Search for the cell housing the specified text and yield its (X, Y) center coordinate. 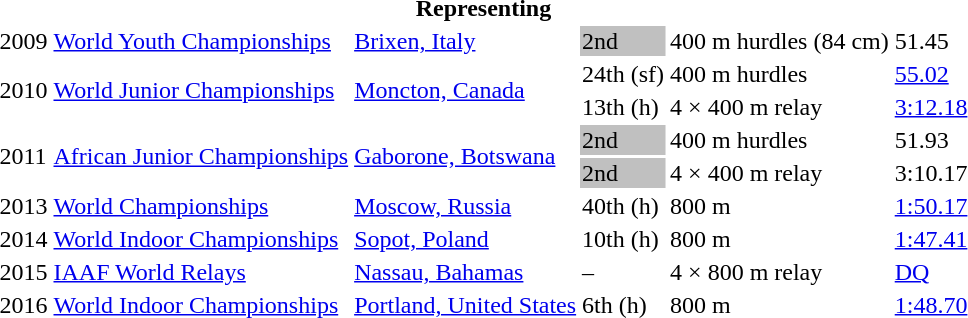
4 × 800 m relay (780, 272)
Moncton, Canada (466, 90)
World Championships (201, 206)
World Junior Championships (201, 90)
African Junior Championships (201, 156)
– (624, 272)
24th (sf) (624, 74)
Gaborone, Botswana (466, 156)
40th (h) (624, 206)
Brixen, Italy (466, 41)
10th (h) (624, 239)
Moscow, Russia (466, 206)
IAAF World Relays (201, 272)
Sopot, Poland (466, 239)
World Indoor Championships (201, 239)
Nassau, Bahamas (466, 272)
World Youth Championships (201, 41)
400 m hurdles (84 cm) (780, 41)
13th (h) (624, 107)
